Determine the (X, Y) coordinate at the center of the cell enclosing the given text.  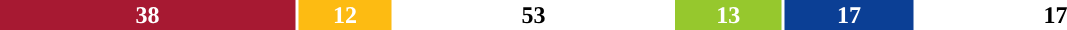
12 (345, 15)
17 (849, 15)
38 (148, 15)
53 (534, 15)
13 (728, 15)
